Search for the cell housing the specified text and yield its [X, Y] center coordinate. 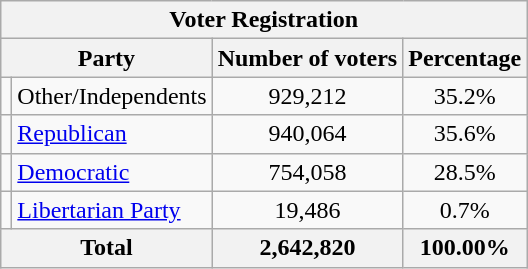
Other/Independents [112, 96]
0.7% [465, 210]
Republican [112, 134]
Total [106, 248]
Percentage [465, 58]
35.6% [465, 134]
Democratic [112, 172]
Voter Registration [264, 20]
35.2% [465, 96]
Libertarian Party [112, 210]
754,058 [308, 172]
2,642,820 [308, 248]
19,486 [308, 210]
940,064 [308, 134]
100.00% [465, 248]
28.5% [465, 172]
Party [106, 58]
Number of voters [308, 58]
929,212 [308, 96]
